For the text-containing cell, return its midpoint in [X, Y] coordinate format. 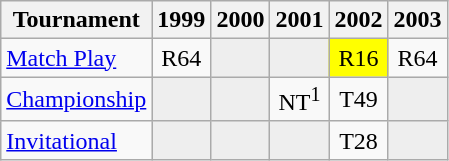
R16 [358, 58]
Invitational [76, 140]
1999 [182, 20]
Match Play [76, 58]
Tournament [76, 20]
2002 [358, 20]
Championship [76, 100]
2000 [240, 20]
2001 [300, 20]
T49 [358, 100]
T28 [358, 140]
2003 [418, 20]
NT1 [300, 100]
